Provide the (x, y) coordinate of the cell's center where the given text is located.  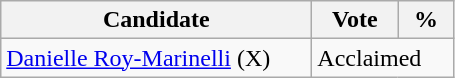
Acclaimed (383, 58)
Danielle Roy-Marinelli (X) (156, 58)
Candidate (156, 20)
Vote (355, 20)
% (426, 20)
